Return the (X, Y) coordinate for the center point of the cell that contains the specified text.  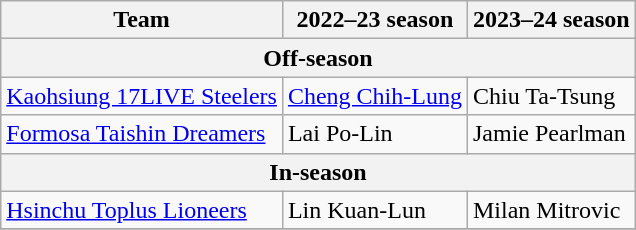
Formosa Taishin Dreamers (142, 134)
2022–23 season (374, 20)
Lin Kuan-Lun (374, 210)
Milan Mitrovic (551, 210)
Team (142, 20)
Hsinchu Toplus Lioneers (142, 210)
Kaohsiung 17LIVE Steelers (142, 96)
Chiu Ta-Tsung (551, 96)
2023–24 season (551, 20)
Cheng Chih-Lung (374, 96)
Off-season (318, 58)
Lai Po-Lin (374, 134)
Jamie Pearlman (551, 134)
In-season (318, 172)
